Determine the [x, y] coordinate at the center of the cell enclosing the given text.  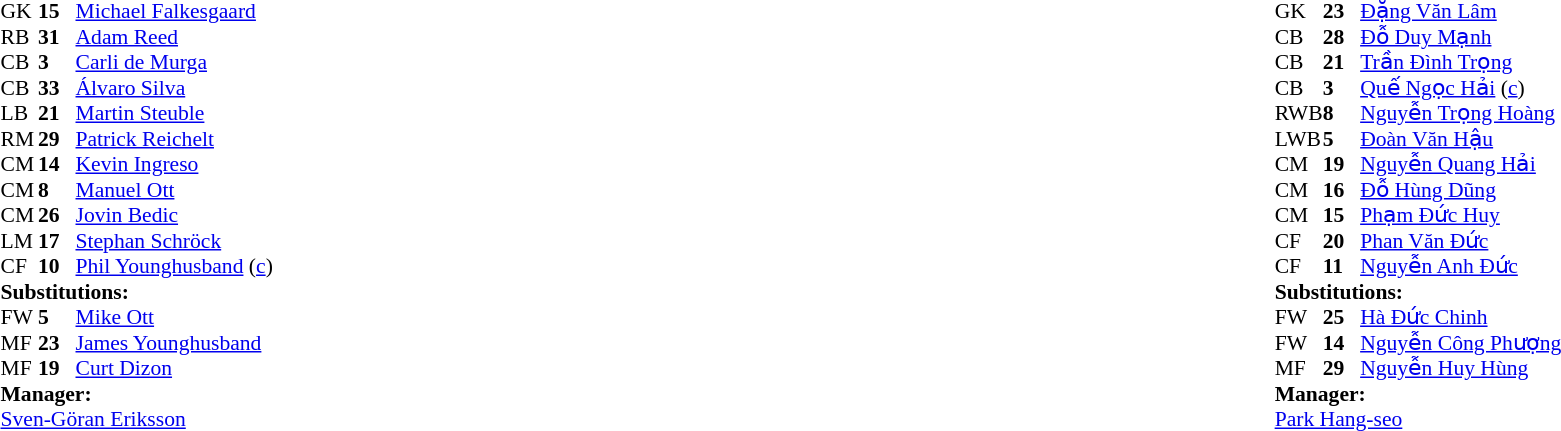
Đoàn Văn Hậu [1460, 139]
Álvaro Silva [174, 88]
17 [57, 241]
Manuel Ott [174, 190]
11 [1342, 267]
28 [1342, 37]
Carli de Murga [174, 63]
Nguyễn Trọng Hoàng [1460, 113]
Nguyễn Công Phượng [1460, 343]
LB [19, 113]
20 [1342, 241]
Stephan Schröck [174, 241]
James Younghusband [174, 343]
RWB [1299, 113]
Substitutions: [136, 292]
Phil Younghusband (c) [174, 267]
Jovin Bedic [174, 215]
Quế Ngọc Hải (c) [1460, 88]
Mike Ott [174, 317]
Patrick Reichelt [174, 139]
Adam Reed [174, 37]
26 [57, 215]
RM [19, 139]
LM [19, 241]
10 [57, 267]
Đỗ Duy Mạnh [1460, 37]
Kevin Ingreso [174, 165]
33 [57, 88]
Nguyễn Quang Hải [1460, 165]
LWB [1299, 139]
Trần Đình Trọng [1460, 63]
23 [57, 343]
RB [19, 37]
Phan Văn Đức [1460, 241]
Martin Steuble [174, 113]
Manager: [136, 394]
Phạm Đức Huy [1460, 215]
16 [1342, 190]
Nguyễn Huy Hùng [1460, 369]
25 [1342, 317]
Đỗ Hùng Dũng [1460, 190]
Hà Đức Chinh [1460, 317]
31 [57, 37]
15 [1342, 215]
Curt Dizon [174, 369]
Nguyễn Anh Đức [1460, 267]
